Return the [x, y] coordinate for the center point of the cell that contains the specified text.  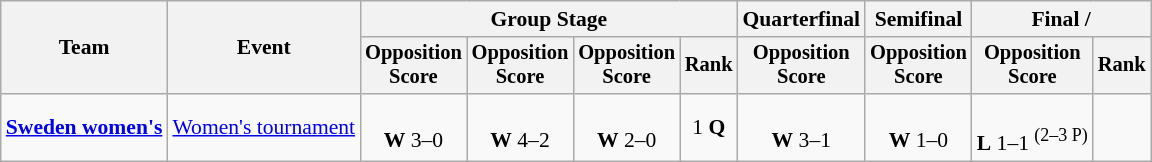
W 1–0 [918, 128]
W 3–0 [414, 128]
Quarterfinal [801, 19]
Team [84, 48]
Women's tournament [264, 128]
Event [264, 48]
Sweden women's [84, 128]
1 Q [709, 128]
Final / [1062, 19]
Semifinal [918, 19]
W 3–1 [801, 128]
Group Stage [548, 19]
W 2–0 [626, 128]
L 1–1 (2–3 P) [1032, 128]
W 4–2 [520, 128]
